Return (x, y) of the center of cell containing provided text 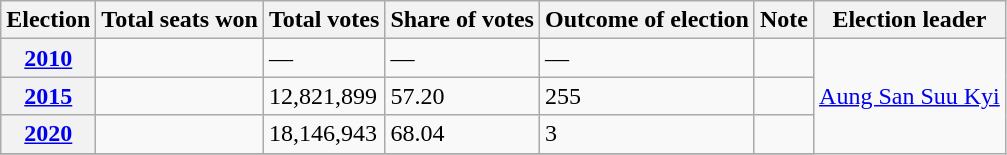
Election leader (910, 20)
57.20 (462, 96)
255 (646, 96)
Total seats won (180, 20)
2010 (48, 58)
12,821,899 (324, 96)
Outcome of election (646, 20)
68.04 (462, 134)
Note (784, 20)
Aung San Suu Kyi (910, 96)
18,146,943 (324, 134)
2015 (48, 96)
3 (646, 134)
Election (48, 20)
2020 (48, 134)
Total votes (324, 20)
Share of votes (462, 20)
